Identify which cell holds the provided text, then report its [x, y] central coordinate. 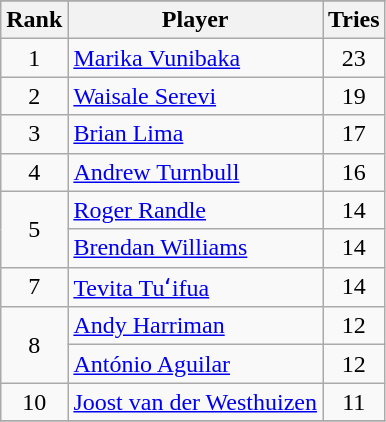
1 [34, 58]
Roger Randle [196, 210]
5 [34, 229]
Brendan Williams [196, 248]
Waisale Serevi [196, 96]
Andrew Turnbull [196, 172]
Tevita Tuʻifua [196, 287]
16 [354, 172]
10 [34, 402]
23 [354, 58]
Player [196, 20]
Brian Lima [196, 134]
17 [354, 134]
3 [34, 134]
4 [34, 172]
8 [34, 345]
Marika Vunibaka [196, 58]
7 [34, 287]
11 [354, 402]
Andy Harriman [196, 326]
19 [354, 96]
Joost van der Westhuizen [196, 402]
2 [34, 96]
Rank [34, 20]
Tries [354, 20]
António Aguilar [196, 364]
